Find where the given text appears and provide that cell's center as (x, y) coordinate. 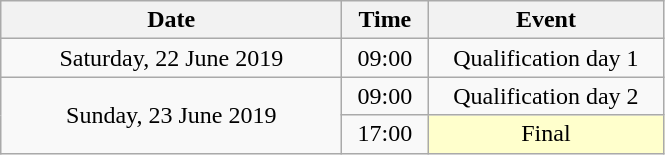
Final (546, 134)
Qualification day 1 (546, 58)
Qualification day 2 (546, 96)
Date (172, 20)
Time (385, 20)
17:00 (385, 134)
Saturday, 22 June 2019 (172, 58)
Event (546, 20)
Sunday, 23 June 2019 (172, 115)
